For the text-containing cell, return its midpoint in (x, y) coordinate format. 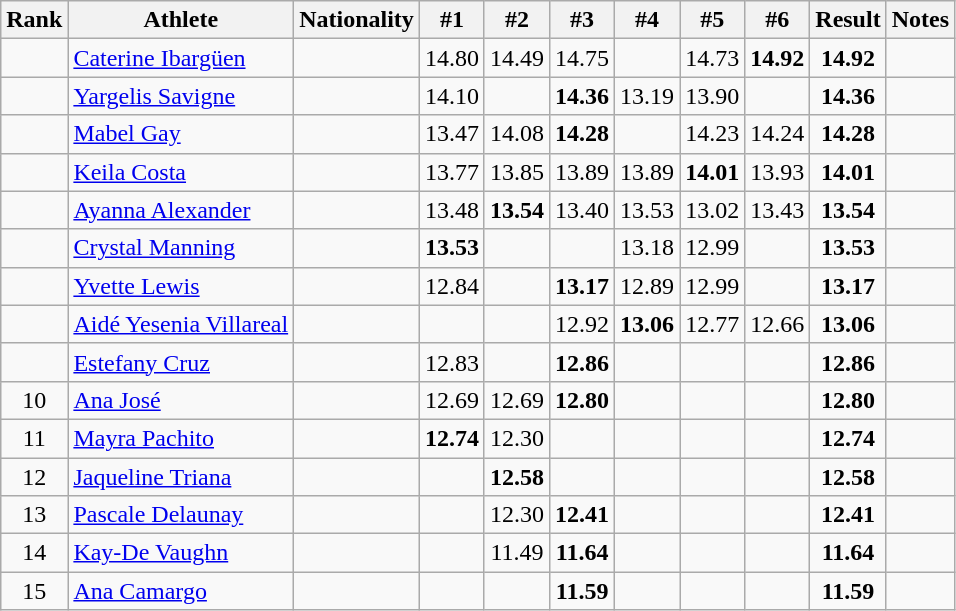
Yargelis Savigne (181, 96)
Crystal Manning (181, 248)
Ana Camargo (181, 591)
Rank (34, 20)
Ayanna Alexander (181, 210)
#4 (648, 20)
Yvette Lewis (181, 286)
13.77 (452, 172)
13.40 (582, 210)
13.43 (778, 210)
14.49 (516, 58)
13.19 (648, 96)
13.85 (516, 172)
12.92 (582, 324)
Keila Costa (181, 172)
13.93 (778, 172)
Kay-De Vaughn (181, 553)
#3 (582, 20)
14.08 (516, 134)
12.84 (452, 286)
Notes (920, 20)
14.23 (712, 134)
Result (848, 20)
15 (34, 591)
13.02 (712, 210)
Jaqueline Triana (181, 477)
13.90 (712, 96)
#1 (452, 20)
Pascale Delaunay (181, 515)
14.75 (582, 58)
#2 (516, 20)
#5 (712, 20)
Aidé Yesenia Villareal (181, 324)
#6 (778, 20)
Caterine Ibargüen (181, 58)
Athlete (181, 20)
12.89 (648, 286)
Nationality (357, 20)
13.48 (452, 210)
12.83 (452, 362)
Estefany Cruz (181, 362)
12 (34, 477)
13 (34, 515)
10 (34, 400)
Mayra Pachito (181, 438)
14.24 (778, 134)
11 (34, 438)
13.18 (648, 248)
12.77 (712, 324)
12.66 (778, 324)
14.80 (452, 58)
Mabel Gay (181, 134)
14.73 (712, 58)
13.47 (452, 134)
11.49 (516, 553)
14 (34, 553)
14.10 (452, 96)
Ana José (181, 400)
